Output the [X, Y] coordinate of the center of the cell containing the given text.  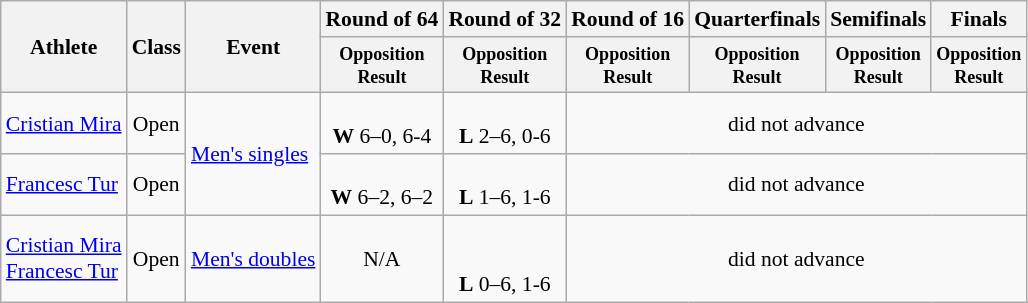
Cristian Mira Francesc Tur [64, 258]
Round of 64 [382, 19]
Class [156, 47]
N/A [382, 258]
L 0–6, 1-6 [504, 258]
Event [254, 47]
Men's doubles [254, 258]
Francesc Tur [64, 184]
Cristian Mira [64, 124]
L 1–6, 1-6 [504, 184]
Semifinals [878, 19]
W 6–2, 6–2 [382, 184]
Round of 32 [504, 19]
Quarterfinals [757, 19]
Round of 16 [628, 19]
Men's singles [254, 154]
Athlete [64, 47]
W 6–0, 6-4 [382, 124]
L 2–6, 0-6 [504, 124]
Finals [978, 19]
